Search for the cell housing the specified text and yield its (X, Y) center coordinate. 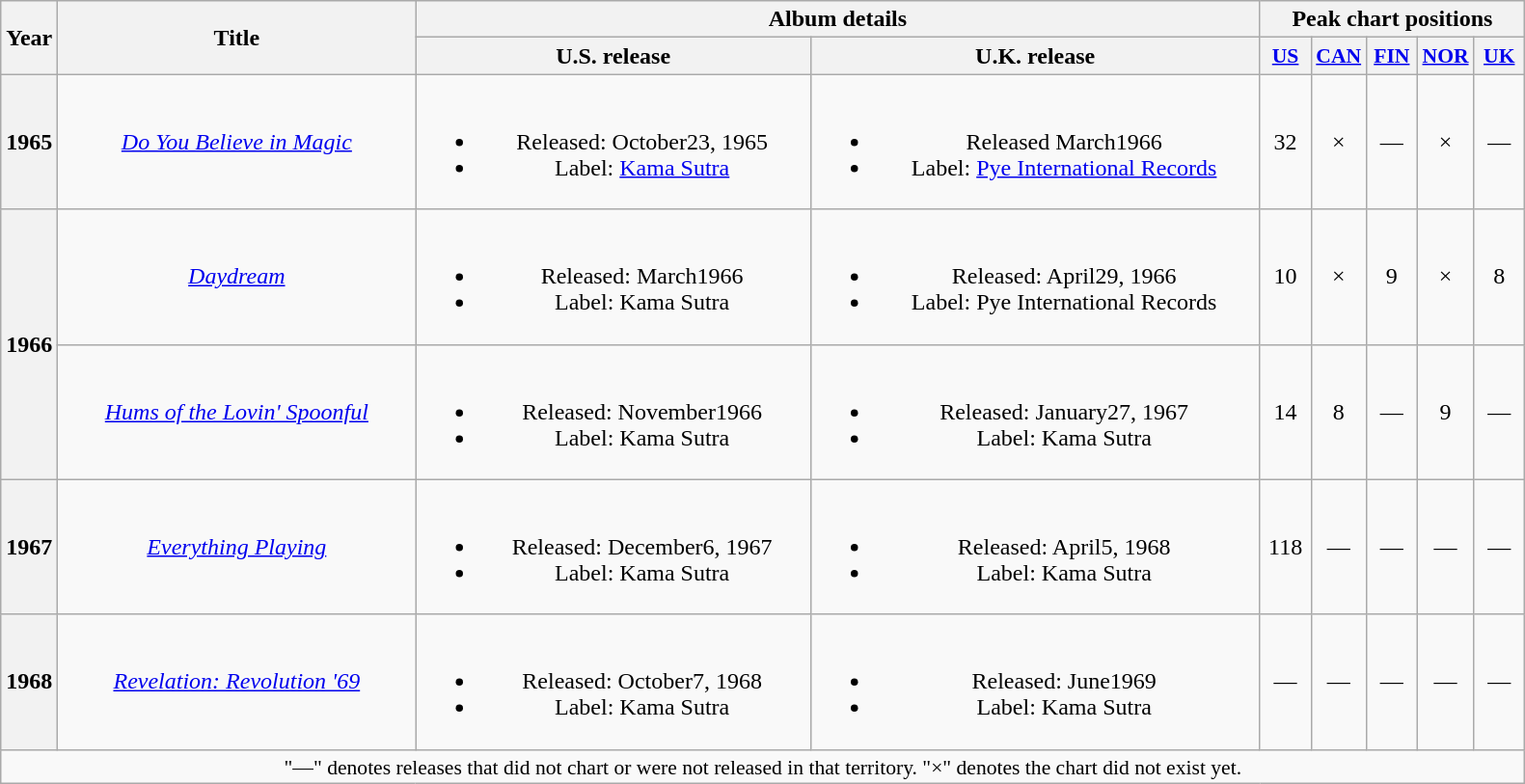
Released: January27, 1967Label: Kama Sutra (1035, 412)
Released: April29, 1966Label: Pye International Records (1035, 277)
Album details (837, 19)
Released: March1966Label: Kama Sutra (613, 277)
Year (29, 38)
Hums of the Lovin' Spoonful (237, 412)
Released: October23, 1965Label: Kama Sutra (613, 142)
14 (1285, 412)
Revelation: Revolution '69 (237, 682)
Everything Playing (237, 547)
Released March1966Label: Pye International Records (1035, 142)
U.S. release (613, 56)
U.K. release (1035, 56)
FIN (1391, 56)
10 (1285, 277)
Released: November1966Label: Kama Sutra (613, 412)
1968 (29, 682)
UK (1499, 56)
NOR (1445, 56)
Released: June1969Label: Kama Sutra (1035, 682)
Released: December6, 1967Label: Kama Sutra (613, 547)
1965 (29, 142)
"—" denotes releases that did not chart or were not released in that territory. "×" denotes the chart did not exist yet. (763, 767)
CAN (1339, 56)
Daydream (237, 277)
118 (1285, 547)
Released: April5, 1968Label: Kama Sutra (1035, 547)
32 (1285, 142)
Do You Believe in Magic (237, 142)
1966 (29, 344)
1967 (29, 547)
US (1285, 56)
Title (237, 38)
Released: October7, 1968Label: Kama Sutra (613, 682)
Peak chart positions (1393, 19)
